Provide the [X, Y] coordinate of the cell's center where the given text is located.  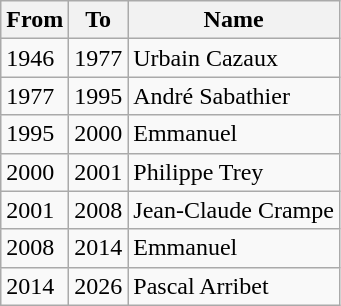
André Sabathier [234, 96]
Philippe Trey [234, 172]
From [35, 20]
1946 [35, 58]
2026 [98, 286]
Name [234, 20]
Pascal Arribet [234, 286]
Urbain Cazaux [234, 58]
Jean-Claude Crampe [234, 210]
To [98, 20]
